For the text-containing cell, return its midpoint in (X, Y) coordinate format. 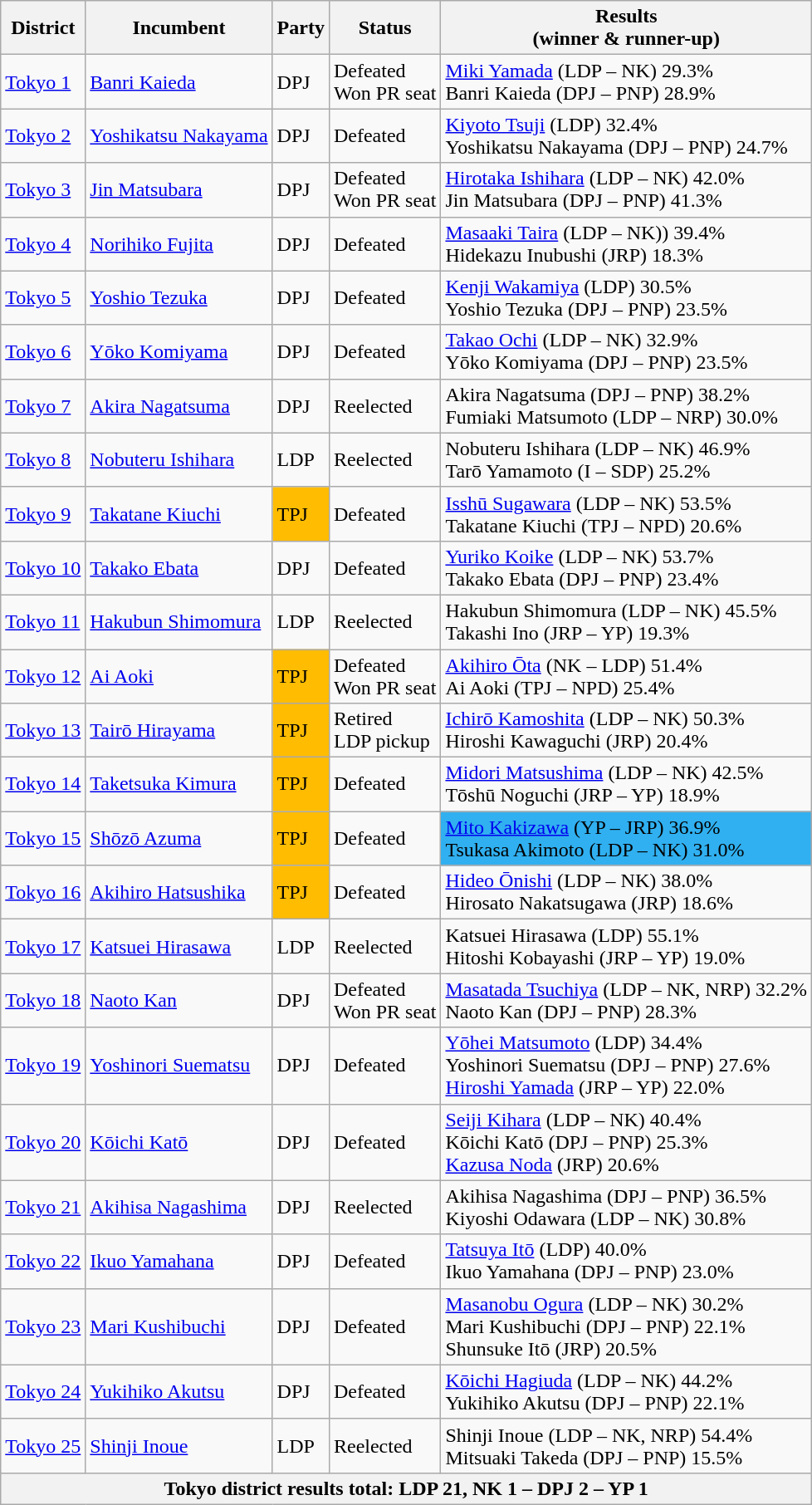
Tokyo 15 (43, 839)
Tokyo 18 (43, 1000)
Ichirō Kamoshita (LDP – NK) 50.3%Hiroshi Kawaguchi (JRP) 20.4% (626, 731)
Masanobu Ogura (LDP – NK) 30.2%Mari Kushibuchi (DPJ – PNP) 22.1%Shunsuke Itō (JRP) 20.5% (626, 1326)
Tairō Hirayama (179, 731)
Tokyo 1 (43, 81)
Tokyo 10 (43, 568)
Jin Matsubara (179, 189)
Tokyo 3 (43, 189)
Miki Yamada (LDP – NK) 29.3%Banri Kaieda (DPJ – PNP) 28.9% (626, 81)
Akihisa Nagashima (DPJ – PNP) 36.5%Kiyoshi Odawara (LDP – NK) 30.8% (626, 1208)
Shinji Inoue (179, 1445)
District (43, 28)
Kōichi Hagiuda (LDP – NK) 44.2%Yukihiko Akutsu (DPJ – PNP) 22.1% (626, 1392)
Takako Ebata (179, 568)
Akihiro Ōta (NK – LDP) 51.4%Ai Aoki (TPJ – NPD) 25.4% (626, 676)
Masaaki Taira (LDP – NK)) 39.4%Hidekazu Inubushi (JRP) 18.3% (626, 244)
Yoshinori Suematsu (179, 1066)
Tokyo 5 (43, 297)
Tokyo 8 (43, 460)
Kenji Wakamiya (LDP) 30.5%Yoshio Tezuka (DPJ – PNP) 23.5% (626, 297)
Nobuteru Ishihara (LDP – NK) 46.9%Tarō Yamamoto (I – SDP) 25.2% (626, 460)
Tokyo 13 (43, 731)
Kiyoto Tsuji (LDP) 32.4%Yoshikatsu Nakayama (DPJ – PNP) 24.7% (626, 136)
Tokyo 25 (43, 1445)
Party (301, 28)
Tokyo 17 (43, 947)
Tokyo 24 (43, 1392)
Tokyo 16 (43, 892)
Tokyo 7 (43, 405)
Hakubun Shimomura (LDP – NK) 45.5%Takashi Ino (JRP – YP) 19.3% (626, 621)
Yuriko Koike (LDP – NK) 53.7%Takako Ebata (DPJ – PNP) 23.4% (626, 568)
Tatsuya Itō (LDP) 40.0%Ikuo Yamahana (DPJ – PNP) 23.0% (626, 1261)
Tokyo 12 (43, 676)
Tokyo district results total: LDP 21, NK 1 – DPJ 2 – YP 1 (407, 1488)
Yukihiko Akutsu (179, 1392)
Results(winner & runner-up) (626, 28)
Tokyo 6 (43, 352)
Tokyo 23 (43, 1326)
Katsuei Hirasawa (LDP) 55.1%Hitoshi Kobayashi (JRP – YP) 19.0% (626, 947)
Tokyo 19 (43, 1066)
Nobuteru Ishihara (179, 460)
Naoto Kan (179, 1000)
Katsuei Hirasawa (179, 947)
Shinji Inoue (LDP – NK, NRP) 54.4%Mitsuaki Takeda (DPJ – PNP) 15.5% (626, 1445)
Akira Nagatsuma (DPJ – PNP) 38.2%Fumiaki Matsumoto (LDP – NRP) 30.0% (626, 405)
Yōko Komiyama (179, 352)
Tokyo 20 (43, 1142)
Akihiro Hatsushika (179, 892)
Yoshikatsu Nakayama (179, 136)
RetiredLDP pickup (384, 731)
Midori Matsushima (LDP – NK) 42.5%Tōshū Noguchi (JRP – YP) 18.9% (626, 784)
Banri Kaieda (179, 81)
Isshū Sugawara (LDP – NK) 53.5%Takatane Kiuchi (TPJ – NPD) 20.6% (626, 513)
Takao Ochi (LDP – NK) 32.9%Yōko Komiyama (DPJ – PNP) 23.5% (626, 352)
Akihisa Nagashima (179, 1208)
Hirotaka Ishihara (LDP – NK) 42.0%Jin Matsubara (DPJ – PNP) 41.3% (626, 189)
Tokyo 22 (43, 1261)
Yoshio Tezuka (179, 297)
Status (384, 28)
Takatane Kiuchi (179, 513)
Taketsuka Kimura (179, 784)
Ikuo Yamahana (179, 1261)
Masatada Tsuchiya (LDP – NK, NRP) 32.2%Naoto Kan (DPJ – PNP) 28.3% (626, 1000)
Kōichi Katō (179, 1142)
Tokyo 14 (43, 784)
Hakubun Shimomura (179, 621)
Incumbent (179, 28)
Shōzō Azuma (179, 839)
Yōhei Matsumoto (LDP) 34.4%Yoshinori Suematsu (DPJ – PNP) 27.6%Hiroshi Yamada (JRP – YP) 22.0% (626, 1066)
Tokyo 4 (43, 244)
Seiji Kihara (LDP – NK) 40.4%Kōichi Katō (DPJ – PNP) 25.3%Kazusa Noda (JRP) 20.6% (626, 1142)
Norihiko Fujita (179, 244)
Akira Nagatsuma (179, 405)
Mari Kushibuchi (179, 1326)
Tokyo 2 (43, 136)
Tokyo 21 (43, 1208)
Tokyo 11 (43, 621)
Tokyo 9 (43, 513)
Ai Aoki (179, 676)
Mito Kakizawa (YP – JRP) 36.9%Tsukasa Akimoto (LDP – NK) 31.0% (626, 839)
Hideo Ōnishi (LDP – NK) 38.0%Hirosato Nakatsugawa (JRP) 18.6% (626, 892)
